Find where the given text appears and provide that cell's center as [x, y] coordinate. 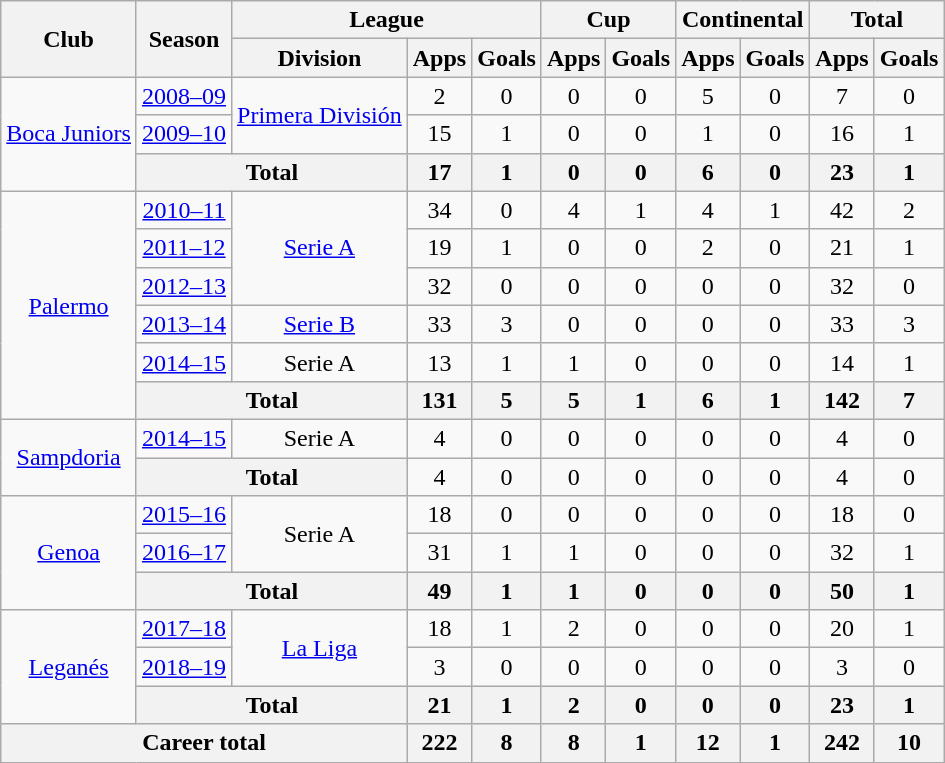
131 [439, 400]
2009–10 [184, 134]
Cup [608, 20]
Continental [743, 20]
2016–17 [184, 553]
12 [708, 743]
49 [439, 591]
2012–13 [184, 286]
20 [842, 629]
31 [439, 553]
242 [842, 743]
2010–11 [184, 210]
Sampdoria [69, 457]
10 [909, 743]
Division [320, 58]
Palermo [69, 305]
Primera División [320, 115]
13 [439, 362]
Season [184, 39]
Career total [204, 743]
19 [439, 248]
50 [842, 591]
2008–09 [184, 96]
2013–14 [184, 324]
16 [842, 134]
La Liga [320, 648]
142 [842, 400]
Genoa [69, 553]
2011–12 [184, 248]
2015–16 [184, 515]
14 [842, 362]
222 [439, 743]
42 [842, 210]
17 [439, 172]
2017–18 [184, 629]
34 [439, 210]
League [387, 20]
15 [439, 134]
Boca Juniors [69, 134]
2018–19 [184, 667]
Club [69, 39]
Serie B [320, 324]
Leganés [69, 667]
